Capture the cell that displays the provided text and extract its (X, Y) central coordinate. 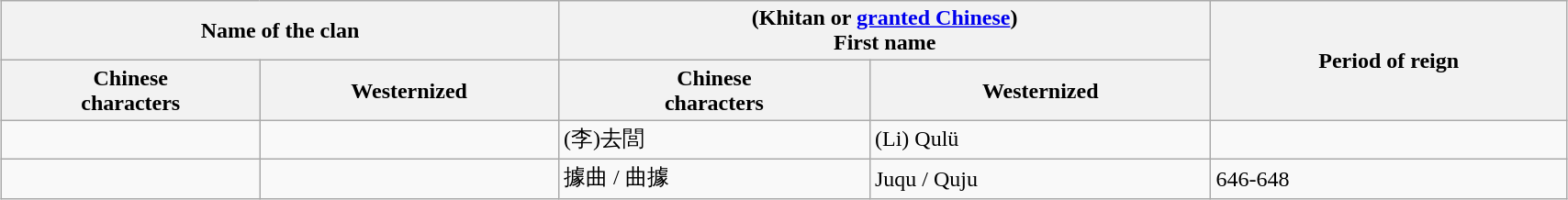
據曲 / 曲據 (714, 178)
(李)去閭 (714, 139)
(Li) Qulü (1039, 139)
(Khitan or granted Chinese) First name (885, 31)
646-648 (1389, 178)
Juqu / Quju (1039, 178)
Period of reign (1389, 61)
Name of the clan (281, 31)
